Search for the cell housing the specified text and yield its [X, Y] center coordinate. 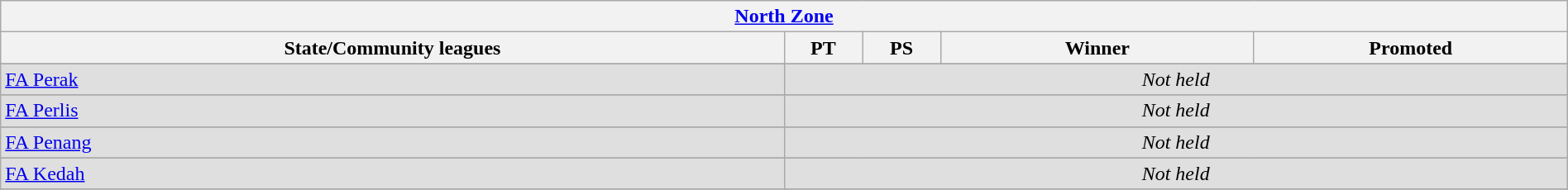
FA Kedah [392, 173]
PS [901, 48]
FA Penang [392, 142]
PT [824, 48]
North Zone [784, 17]
Promoted [1411, 48]
Winner [1097, 48]
FA Perlis [392, 111]
State/Community leagues [392, 48]
FA Perak [392, 79]
